Capture the cell that displays the provided text and extract its (X, Y) central coordinate. 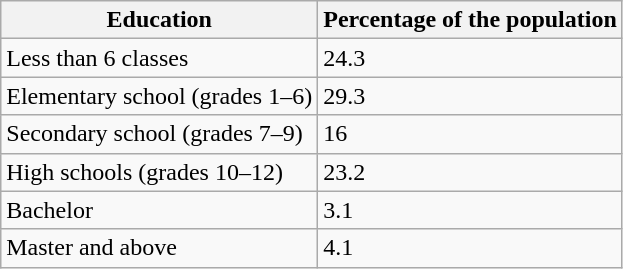
23.2 (470, 172)
Bachelor (160, 210)
4.1 (470, 248)
29.3 (470, 96)
16 (470, 134)
24.3 (470, 58)
Master and above (160, 248)
Elementary school (grades 1–6) (160, 96)
High schools (grades 10–12) (160, 172)
Education (160, 20)
Percentage of the population (470, 20)
3.1 (470, 210)
Less than 6 classes (160, 58)
Secondary school (grades 7–9) (160, 134)
